Return (x, y) of the center of cell containing provided text 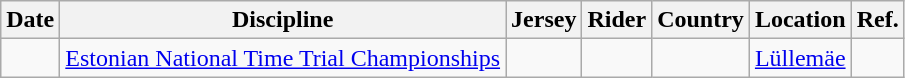
Lüllemäe (800, 58)
Discipline (283, 20)
Estonian National Time Trial Championships (283, 58)
Jersey (544, 20)
Rider (617, 20)
Location (800, 20)
Ref. (878, 20)
Date (30, 20)
Country (701, 20)
